Identify which cell holds the provided text, then report its (x, y) central coordinate. 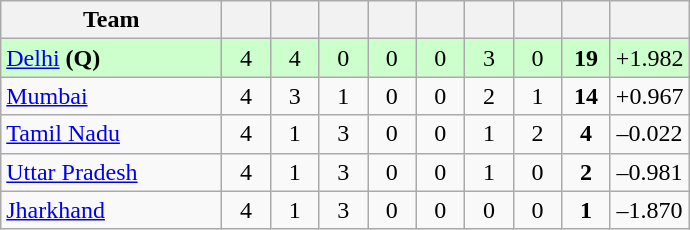
+0.967 (650, 96)
14 (586, 96)
Team (112, 20)
+1.982 (650, 58)
19 (586, 58)
Tamil Nadu (112, 134)
Jharkhand (112, 210)
–1.870 (650, 210)
Mumbai (112, 96)
–0.981 (650, 172)
Delhi (Q) (112, 58)
–0.022 (650, 134)
Uttar Pradesh (112, 172)
